Detect which cell encompasses the target text, then output its (X, Y) center coordinate. 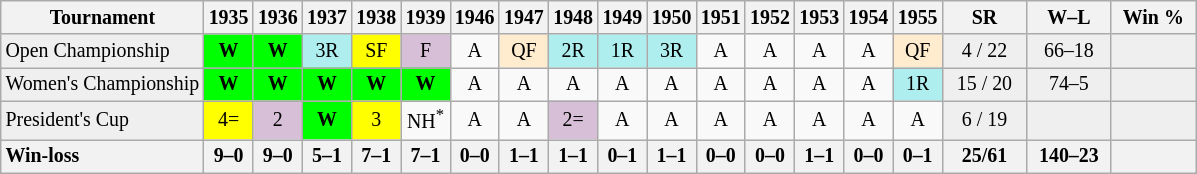
140–23 (1069, 156)
1937 (326, 18)
2= (572, 120)
NH* (426, 120)
Women's Championship (102, 84)
1946 (474, 18)
66–18 (1069, 50)
1947 (524, 18)
President's Cup (102, 120)
1955 (918, 18)
15 / 20 (984, 84)
1949 (622, 18)
6 / 19 (984, 120)
1954 (868, 18)
1948 (572, 18)
1950 (672, 18)
2 (278, 120)
SF (376, 50)
1953 (820, 18)
1935 (228, 18)
5–1 (326, 156)
4 / 22 (984, 50)
Win-loss (102, 156)
Win % (1153, 18)
F (426, 50)
Tournament (102, 18)
1951 (720, 18)
2R (572, 50)
3 (376, 120)
SR (984, 18)
1938 (376, 18)
74–5 (1069, 84)
Open Championship (102, 50)
25/61 (984, 156)
1936 (278, 18)
1939 (426, 18)
W–L (1069, 18)
1952 (770, 18)
4= (228, 120)
